Locate the cell with the specified text and output its [X, Y] center coordinate. 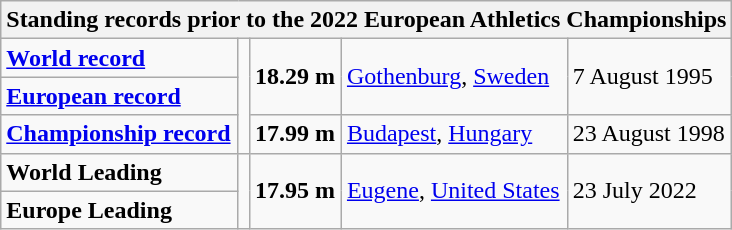
World Leading [120, 172]
Eugene, United States [454, 191]
18.29 m [295, 77]
23 August 1998 [650, 134]
Championship record [120, 134]
Europe Leading [120, 210]
7 August 1995 [650, 77]
Gothenburg, Sweden [454, 77]
17.99 m [295, 134]
European record [120, 96]
23 July 2022 [650, 191]
Budapest, Hungary [454, 134]
World record [120, 58]
17.95 m [295, 191]
Standing records prior to the 2022 European Athletics Championships [366, 20]
